Search for the cell housing the specified text and yield its (x, y) center coordinate. 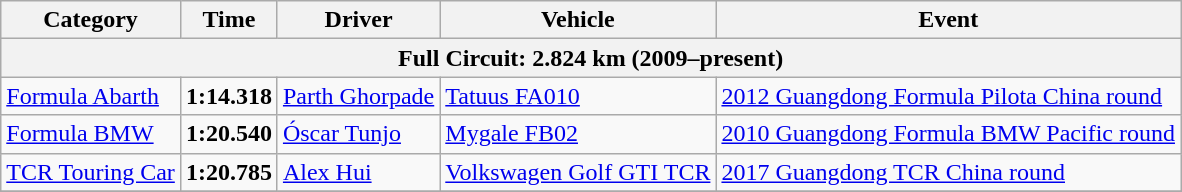
Driver (358, 20)
Tatuus FA010 (578, 96)
2012 Guangdong Formula Pilota China round (948, 96)
Óscar Tunjo (358, 134)
Mygale FB02 (578, 134)
Event (948, 20)
Alex Hui (358, 172)
Time (228, 20)
Full Circuit: 2.824 km (2009–present) (591, 58)
TCR Touring Car (91, 172)
1:20.540 (228, 134)
1:14.318 (228, 96)
Category (91, 20)
1:20.785 (228, 172)
2010 Guangdong Formula BMW Pacific round (948, 134)
Vehicle (578, 20)
Parth Ghorpade (358, 96)
Formula Abarth (91, 96)
Volkswagen Golf GTI TCR (578, 172)
Formula BMW (91, 134)
2017 Guangdong TCR China round (948, 172)
